Capture the cell that displays the provided text and extract its [X, Y] central coordinate. 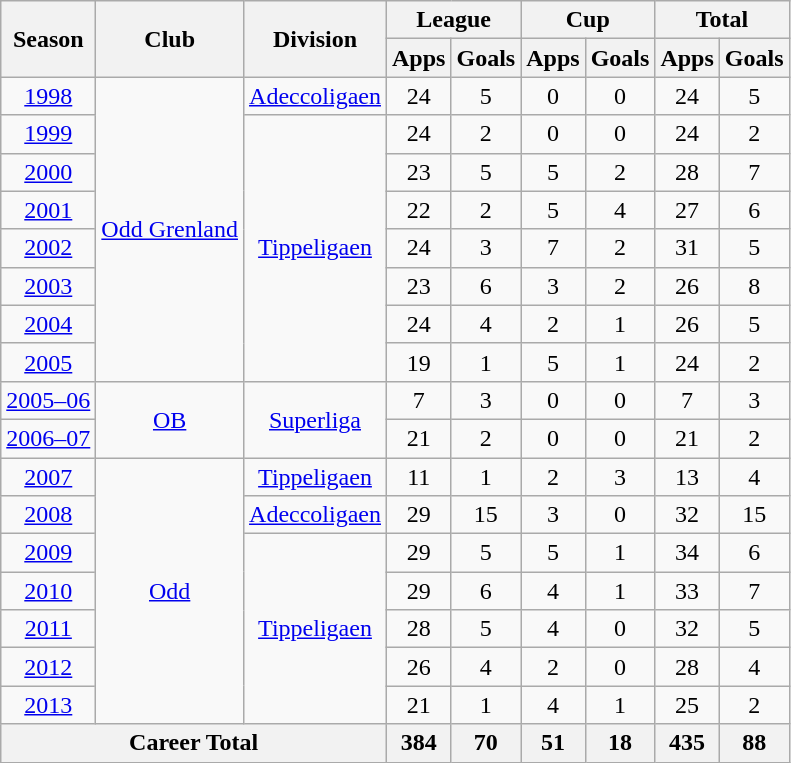
Odd [170, 591]
Total [722, 20]
51 [553, 743]
OB [170, 419]
Division [316, 39]
2013 [48, 705]
Odd Grenland [170, 229]
2006–07 [48, 438]
2011 [48, 629]
19 [419, 362]
31 [687, 248]
88 [754, 743]
22 [419, 210]
34 [687, 553]
2000 [48, 172]
League [454, 20]
2008 [48, 515]
2009 [48, 553]
384 [419, 743]
27 [687, 210]
2007 [48, 477]
11 [419, 477]
Superliga [316, 419]
70 [486, 743]
2001 [48, 210]
2003 [48, 286]
2012 [48, 667]
33 [687, 591]
8 [754, 286]
1998 [48, 96]
Cup [588, 20]
2010 [48, 591]
Season [48, 39]
25 [687, 705]
Club [170, 39]
Career Total [194, 743]
2005 [48, 362]
1999 [48, 134]
435 [687, 743]
18 [620, 743]
2002 [48, 248]
13 [687, 477]
2005–06 [48, 400]
2004 [48, 324]
